Scan for the cell matching the given text and deliver its (X, Y) coordinate at center. 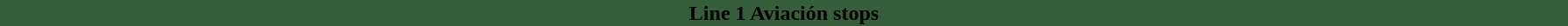
Line 1 Aviación stops (784, 13)
